Find where the given text appears and provide that cell's center as [X, Y] coordinate. 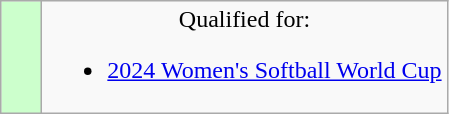
Qualified for:2024 Women's Softball World Cup [244, 58]
